Provide the [X, Y] coordinate of the cell's center where the given text is located.  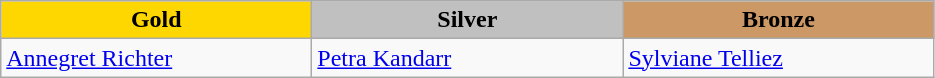
Gold [156, 20]
Bronze [778, 20]
Petra Kandarr [468, 58]
Silver [468, 20]
Sylviane Telliez [778, 58]
Annegret Richter [156, 58]
